Determine the (X, Y) coordinate at the center of the cell enclosing the given text.  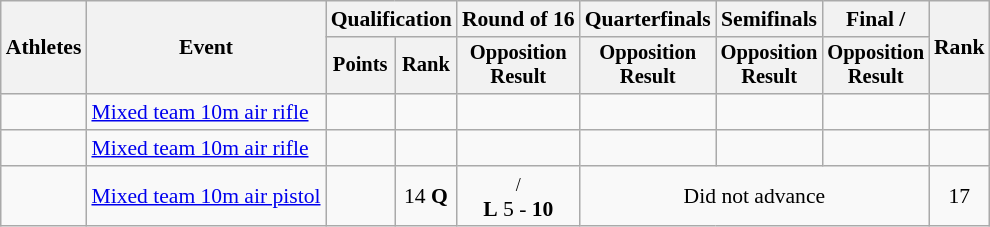
/ L 5 - 10 (518, 196)
Round of 16 (518, 19)
Qualification (392, 19)
Athletes (44, 48)
17 (960, 196)
Event (206, 48)
Did not advance (754, 196)
14 Q (426, 196)
Quarterfinals (648, 19)
Mixed team 10m air pistol (206, 196)
Semifinals (770, 19)
Points (360, 66)
Final / (876, 19)
